Search for the cell housing the specified text and yield its (x, y) center coordinate. 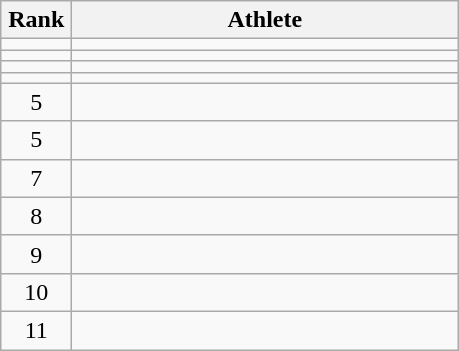
Rank (36, 20)
10 (36, 292)
7 (36, 178)
11 (36, 330)
8 (36, 216)
Athlete (265, 20)
9 (36, 254)
